Determine the [X, Y] coordinate at the center of the cell enclosing the given text.  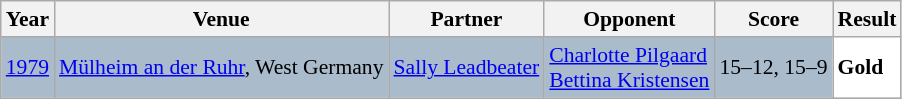
Gold [868, 68]
Sally Leadbeater [466, 68]
Mülheim an der Ruhr, West Germany [221, 68]
Score [773, 19]
Result [868, 19]
Year [28, 19]
Charlotte Pilgaard Bettina Kristensen [629, 68]
Partner [466, 19]
15–12, 15–9 [773, 68]
Venue [221, 19]
1979 [28, 68]
Opponent [629, 19]
